Pinpoint the cell where the given text exists, returning its [X, Y] midpoint coordinate. 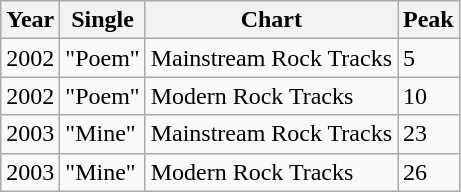
Single [102, 20]
Year [30, 20]
Peak [429, 20]
5 [429, 58]
10 [429, 96]
23 [429, 134]
26 [429, 172]
Chart [271, 20]
